Capture the cell that displays the provided text and extract its (x, y) central coordinate. 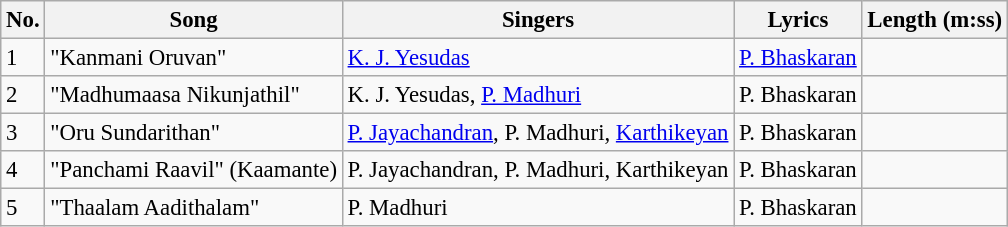
4 (23, 170)
5 (23, 208)
2 (23, 95)
Singers (538, 20)
Length (m:ss) (934, 20)
"Thaalam Aadithalam" (194, 208)
"Kanmani Oruvan" (194, 58)
3 (23, 133)
"Madhumaasa Nikunjathil" (194, 95)
K. J. Yesudas, P. Madhuri (538, 95)
"Panchami Raavil" (Kaamante) (194, 170)
No. (23, 20)
P. Madhuri (538, 208)
Song (194, 20)
1 (23, 58)
K. J. Yesudas (538, 58)
Lyrics (798, 20)
"Oru Sundarithan" (194, 133)
